Provide the [x, y] coordinate of the cell's center where the given text is located.  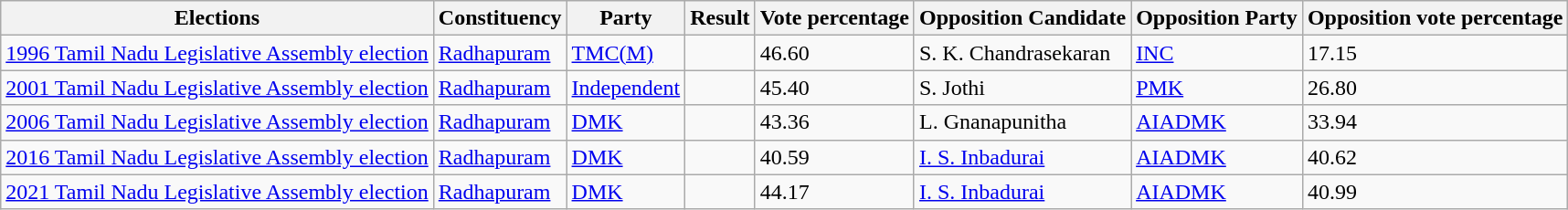
2001 Tamil Nadu Legislative Assembly election [217, 88]
L. Gnanapunitha [1022, 122]
43.36 [834, 122]
40.59 [834, 157]
Independent [626, 88]
33.94 [1435, 122]
Opposition vote percentage [1435, 18]
TMC(M) [626, 53]
Opposition Party [1217, 18]
Result [720, 18]
Constituency [500, 18]
40.99 [1435, 192]
Party [626, 18]
PMK [1217, 88]
Vote percentage [834, 18]
46.60 [834, 53]
44.17 [834, 192]
2006 Tamil Nadu Legislative Assembly election [217, 122]
2021 Tamil Nadu Legislative Assembly election [217, 192]
17.15 [1435, 53]
S. K. Chandrasekaran [1022, 53]
1996 Tamil Nadu Legislative Assembly election [217, 53]
Elections [217, 18]
S. Jothi [1022, 88]
2016 Tamil Nadu Legislative Assembly election [217, 157]
Opposition Candidate [1022, 18]
40.62 [1435, 157]
INC [1217, 53]
26.80 [1435, 88]
45.40 [834, 88]
